Return the (x, y) coordinate for the center point of the cell that contains the specified text.  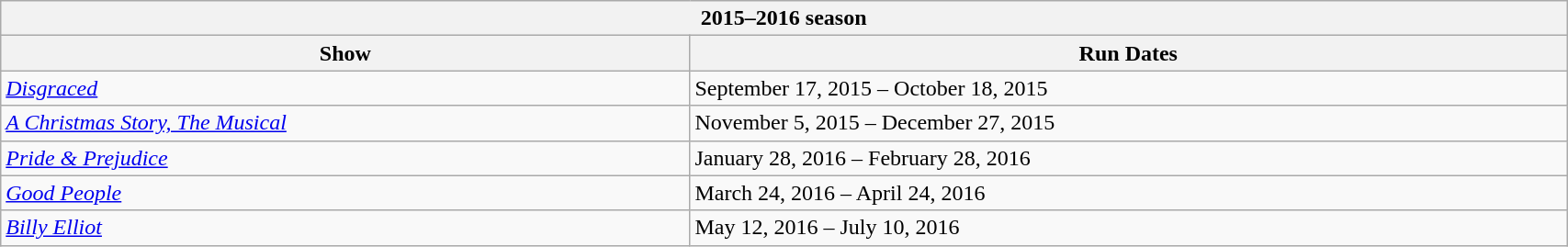
Run Dates (1128, 53)
A Christmas Story, The Musical (345, 123)
Disgraced (345, 88)
Show (345, 53)
March 24, 2016 – April 24, 2016 (1128, 193)
September 17, 2015 – October 18, 2015 (1128, 88)
Good People (345, 193)
November 5, 2015 – December 27, 2015 (1128, 123)
May 12, 2016 – July 10, 2016 (1128, 228)
Pride & Prejudice (345, 158)
January 28, 2016 – February 28, 2016 (1128, 158)
Billy Elliot (345, 228)
2015–2016 season (784, 18)
